For the text-containing cell, return its midpoint in [x, y] coordinate format. 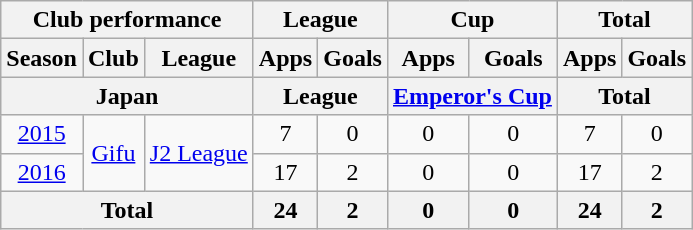
Gifu [113, 153]
Season [42, 58]
Cup [472, 20]
J2 League [198, 153]
2016 [42, 172]
2015 [42, 134]
Club performance [128, 20]
Japan [128, 96]
Emperor's Cup [472, 96]
Club [113, 58]
